Extract the [x, y] coordinate from the center of the cell holding the provided text.  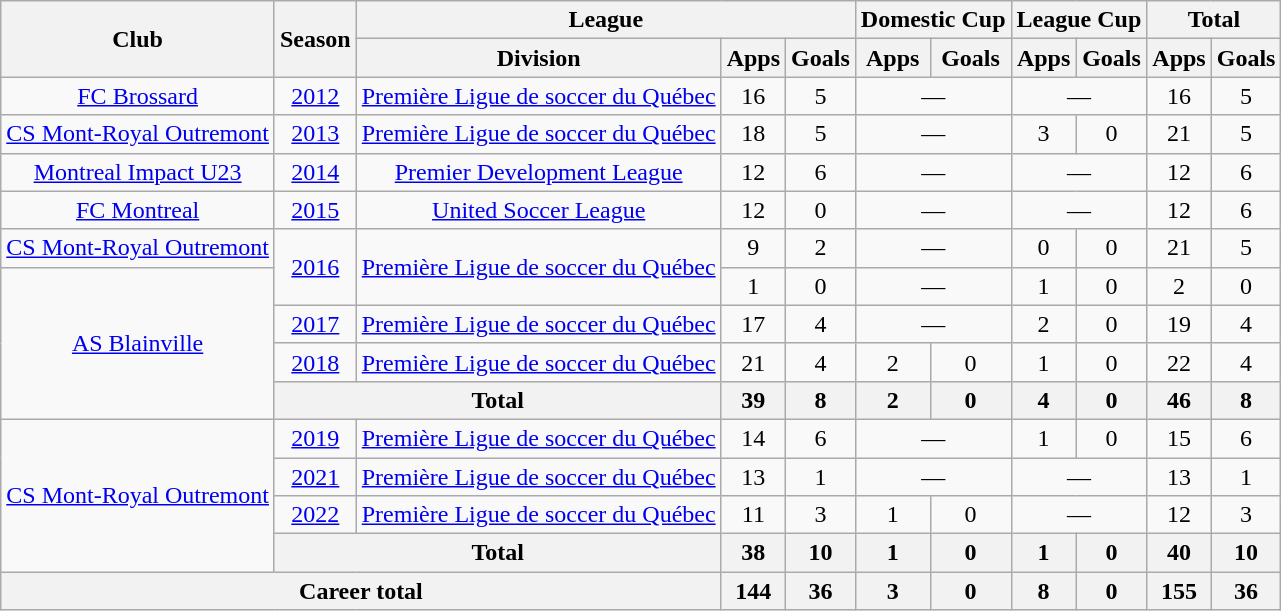
2018 [315, 362]
2015 [315, 210]
Montreal Impact U23 [138, 172]
2022 [315, 515]
18 [753, 134]
15 [1179, 438]
9 [753, 248]
19 [1179, 324]
Division [538, 58]
11 [753, 515]
2017 [315, 324]
FC Brossard [138, 96]
17 [753, 324]
Career total [361, 591]
155 [1179, 591]
39 [753, 400]
2013 [315, 134]
2016 [315, 267]
Season [315, 39]
AS Blainville [138, 343]
22 [1179, 362]
Premier Development League [538, 172]
38 [753, 553]
Club [138, 39]
League Cup [1079, 20]
40 [1179, 553]
2014 [315, 172]
2021 [315, 477]
United Soccer League [538, 210]
2012 [315, 96]
14 [753, 438]
2019 [315, 438]
Domestic Cup [933, 20]
FC Montreal [138, 210]
League [606, 20]
144 [753, 591]
46 [1179, 400]
